From the cell containing the given text, extract its center point as (X, Y) coordinate. 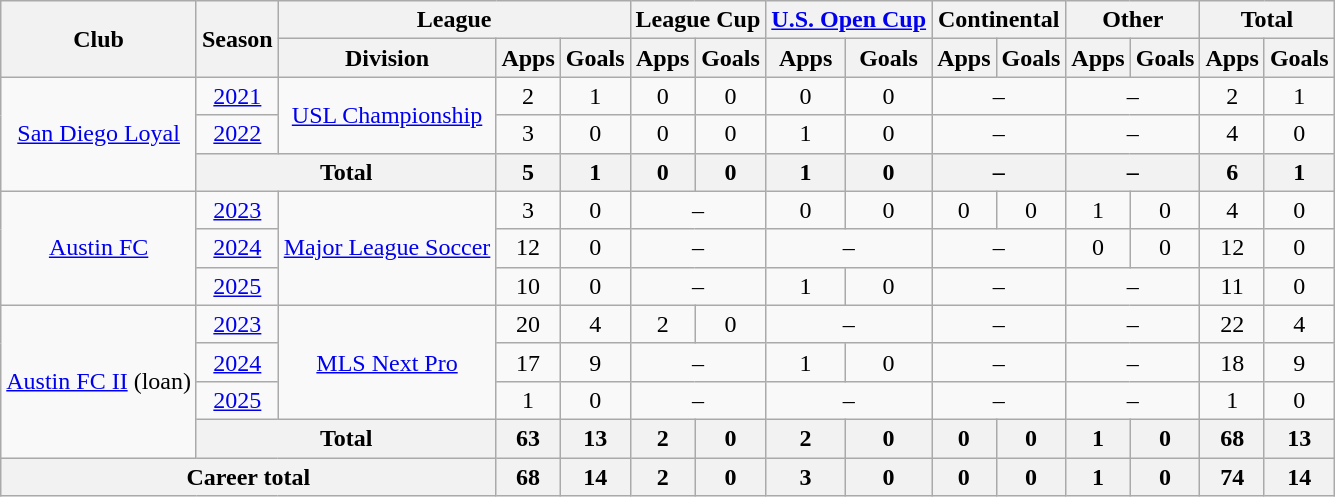
74 (1232, 477)
Season (237, 39)
League Cup (698, 20)
5 (528, 172)
MLS Next Pro (387, 362)
League (454, 20)
20 (528, 324)
Austin FC II (loan) (99, 381)
USL Championship (387, 115)
U.S. Open Cup (849, 20)
18 (1232, 362)
Division (387, 58)
Continental (999, 20)
Career total (248, 477)
17 (528, 362)
10 (528, 286)
2021 (237, 96)
Major League Soccer (387, 248)
San Diego Loyal (99, 134)
22 (1232, 324)
63 (528, 438)
Club (99, 39)
6 (1232, 172)
2022 (237, 134)
Other (1133, 20)
Austin FC (99, 248)
11 (1232, 286)
